Detect which cell encompasses the target text, then output its (X, Y) center coordinate. 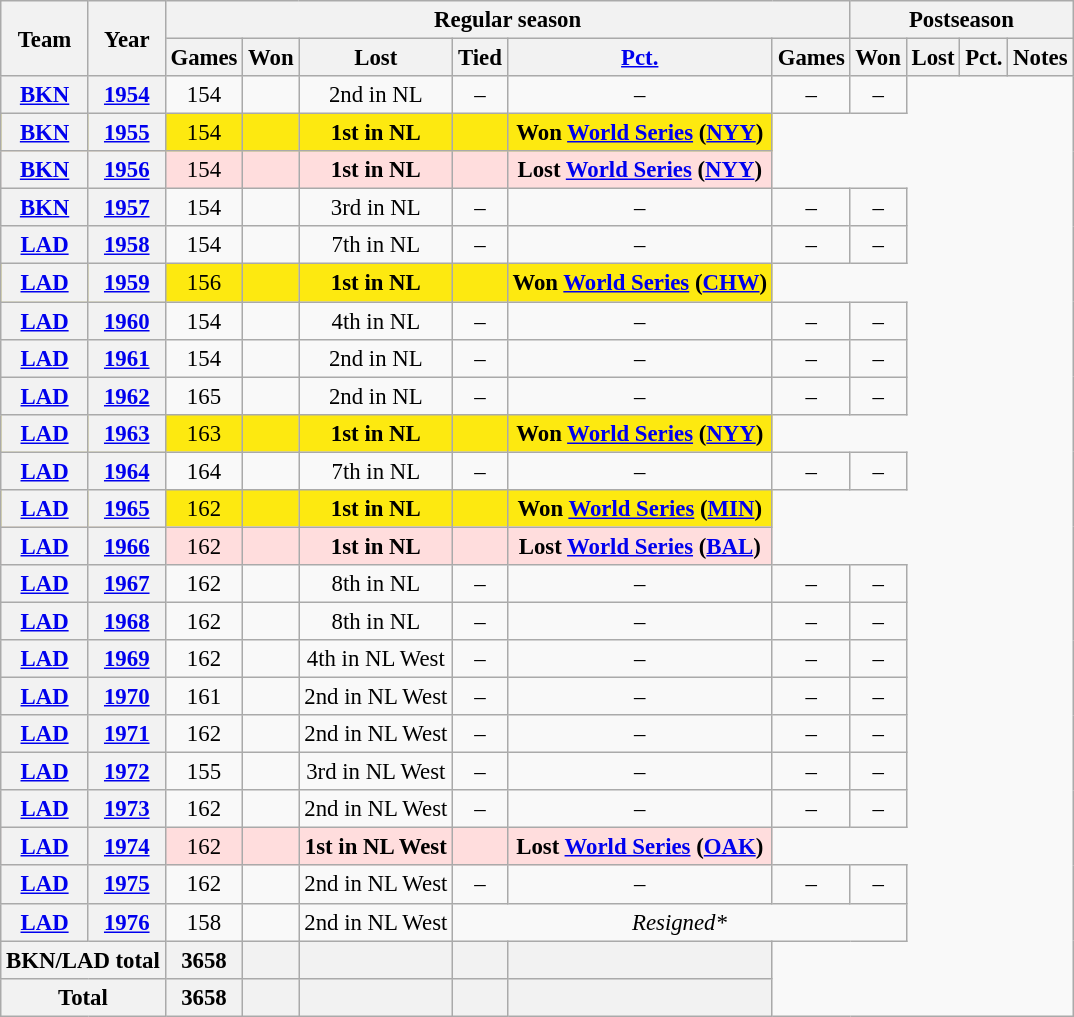
Lost World Series (OAK) (640, 847)
Year (126, 38)
1959 (126, 283)
1972 (126, 772)
4th in NL West (376, 659)
1968 (126, 621)
Won World Series (CHW) (640, 283)
Regular season (508, 20)
1962 (126, 396)
1957 (126, 208)
BKN/LAD total (83, 960)
Tied (480, 58)
Resigned* (680, 922)
1st in NL West (376, 847)
1956 (126, 170)
3rd in NL West (376, 772)
Lost World Series (BAL) (640, 546)
1974 (126, 847)
1967 (126, 584)
163 (204, 433)
Total (83, 997)
165 (204, 396)
Postseason (962, 20)
1970 (126, 697)
Notes (1040, 58)
1960 (126, 321)
1973 (126, 809)
156 (204, 283)
1955 (126, 133)
1976 (126, 922)
155 (204, 772)
164 (204, 471)
1975 (126, 885)
Won World Series (MIN) (640, 509)
161 (204, 697)
1971 (126, 734)
158 (204, 922)
1958 (126, 245)
1969 (126, 659)
Lost World Series (NYY) (640, 170)
3rd in NL (376, 208)
4th in NL (376, 321)
1954 (126, 95)
1961 (126, 358)
Team (45, 38)
1964 (126, 471)
1966 (126, 546)
1963 (126, 433)
1965 (126, 509)
